Detect which cell encompasses the target text, then output its [x, y] center coordinate. 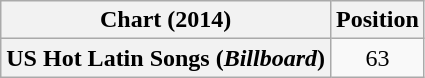
Position [378, 20]
Chart (2014) [166, 20]
US Hot Latin Songs (Billboard) [166, 58]
63 [378, 58]
